Capture the cell that displays the provided text and extract its [X, Y] central coordinate. 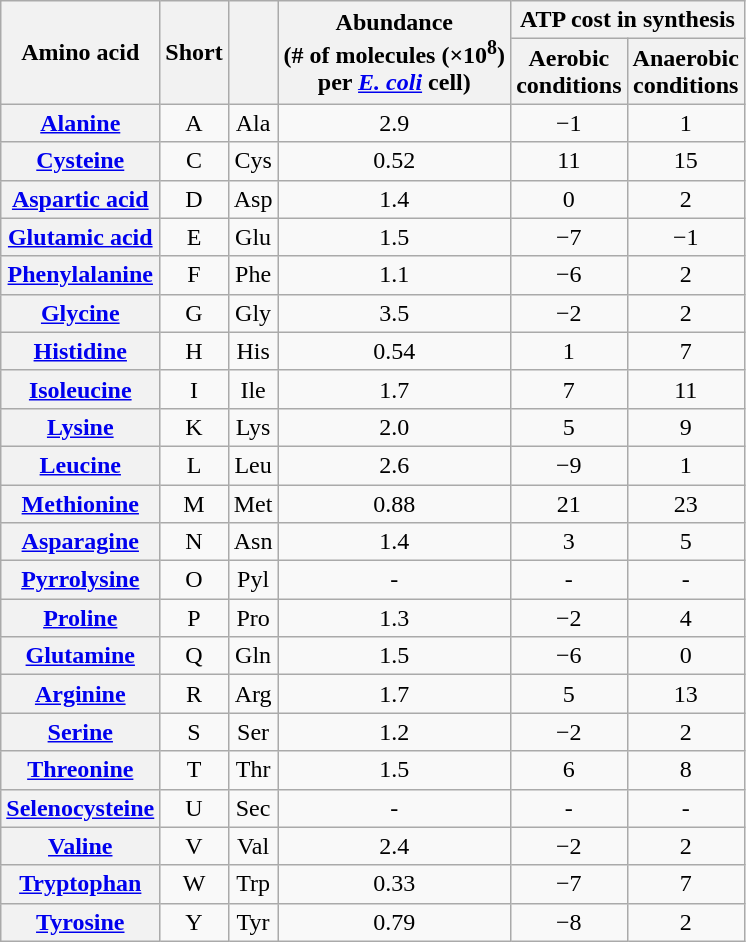
13 [686, 694]
Trp [253, 884]
Arg [253, 694]
Lysine [80, 427]
P [194, 618]
1.3 [394, 618]
0.52 [394, 161]
0.88 [394, 503]
Pyrrolysine [80, 580]
F [194, 275]
2.9 [394, 123]
6 [569, 770]
M [194, 503]
15 [686, 161]
Cysteine [80, 161]
Isoleucine [80, 389]
Cys [253, 161]
T [194, 770]
Asp [253, 199]
Phe [253, 275]
Pyl [253, 580]
Gly [253, 313]
Selenocysteine [80, 808]
9 [686, 427]
Ser [253, 732]
Val [253, 846]
V [194, 846]
21 [569, 503]
Alanine [80, 123]
2.6 [394, 465]
Glycine [80, 313]
L [194, 465]
2.4 [394, 846]
Glutamic acid [80, 237]
3.5 [394, 313]
Sec [253, 808]
Ile [253, 389]
0.79 [394, 922]
2.0 [394, 427]
Glu [253, 237]
Valine [80, 846]
Y [194, 922]
E [194, 237]
Gln [253, 656]
S [194, 732]
Phenylalanine [80, 275]
Histidine [80, 351]
Pro [253, 618]
−9 [569, 465]
3 [569, 542]
Anaerobicconditions [686, 72]
Met [253, 503]
−8 [569, 922]
Tryptophan [80, 884]
H [194, 351]
Ala [253, 123]
Proline [80, 618]
Aspartic acid [80, 199]
Leucine [80, 465]
ATP cost in synthesis [628, 20]
N [194, 542]
O [194, 580]
Abundance (# of molecules (×108)per E. coli cell) [394, 52]
U [194, 808]
Amino acid [80, 52]
Leu [253, 465]
Tyr [253, 922]
Arginine [80, 694]
23 [686, 503]
G [194, 313]
K [194, 427]
Threonine [80, 770]
Tyrosine [80, 922]
Thr [253, 770]
I [194, 389]
Lys [253, 427]
1.2 [394, 732]
0.54 [394, 351]
C [194, 161]
A [194, 123]
8 [686, 770]
4 [686, 618]
Aerobicconditions [569, 72]
Short [194, 52]
D [194, 199]
0.33 [394, 884]
Q [194, 656]
Glutamine [80, 656]
His [253, 351]
Methionine [80, 503]
Asn [253, 542]
W [194, 884]
R [194, 694]
1.1 [394, 275]
Asparagine [80, 542]
Serine [80, 732]
